Provide the [X, Y] coordinate of the cell's center where the given text is located.  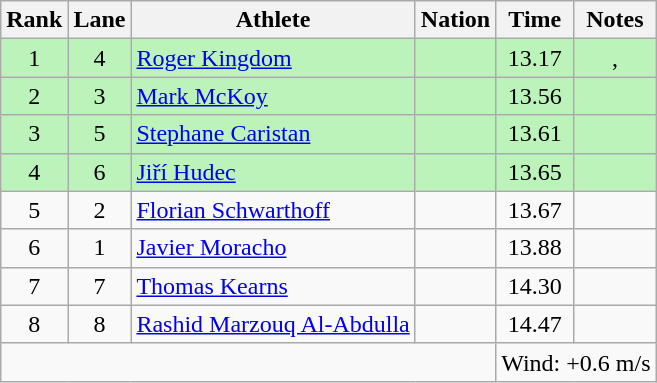
Roger Kingdom [273, 58]
13.56 [535, 96]
Rank [34, 20]
Rashid Marzouq Al-Abdulla [273, 324]
14.30 [535, 286]
Nation [455, 20]
13.61 [535, 134]
Wind: +0.6 m/s [576, 362]
, [615, 58]
13.67 [535, 210]
Lane [100, 20]
Stephane Caristan [273, 134]
Mark McKoy [273, 96]
13.88 [535, 248]
Javier Moracho [273, 248]
Jiří Hudec [273, 172]
Notes [615, 20]
Athlete [273, 20]
13.65 [535, 172]
Florian Schwarthoff [273, 210]
Time [535, 20]
Thomas Kearns [273, 286]
14.47 [535, 324]
13.17 [535, 58]
